Return the (X, Y) coordinate for the center point of the cell that contains the specified text.  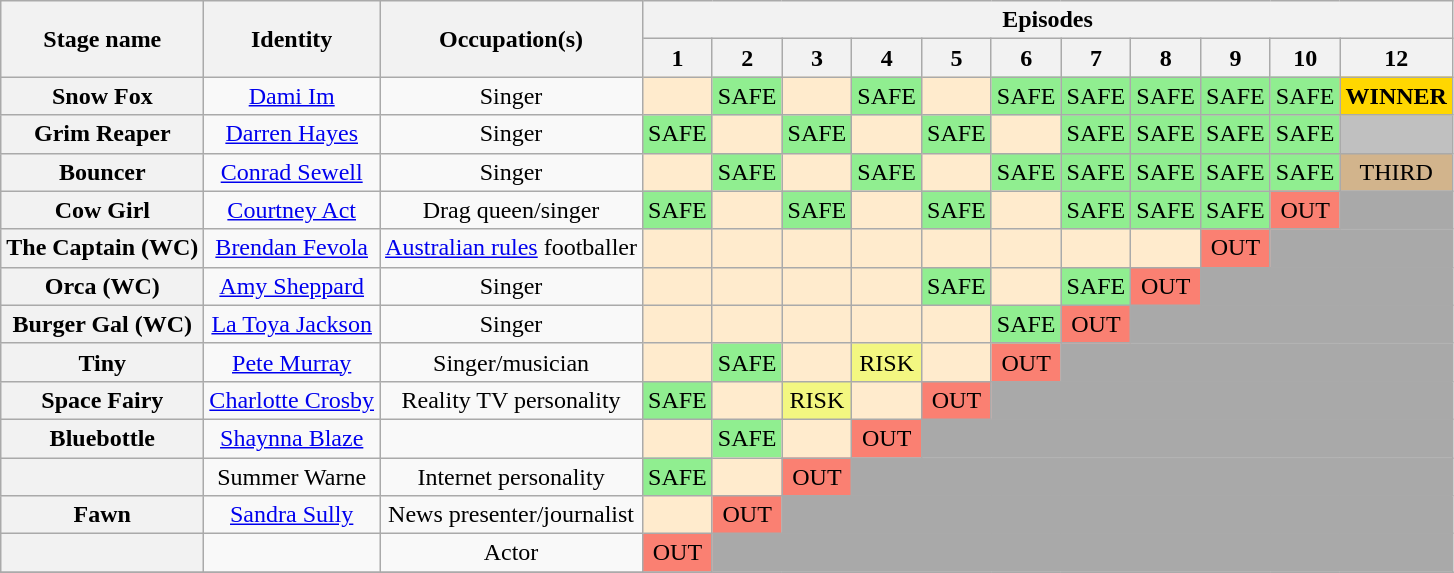
Fawn (102, 515)
Brendan Fevola (292, 248)
5 (957, 58)
Reality TV personality (512, 400)
Amy Sheppard (292, 286)
Space Fairy (102, 400)
Summer Warne (292, 477)
4 (887, 58)
Identity (292, 39)
Shaynna Blaze (292, 438)
3 (817, 58)
Sandra Sully (292, 515)
News presenter/journalist (512, 515)
10 (1305, 58)
Drag queen/singer (512, 210)
WINNER (1396, 96)
Tiny (102, 362)
6 (1026, 58)
9 (1236, 58)
Actor (512, 553)
Episodes (1048, 20)
Conrad Sewell (292, 172)
Internet personality (512, 477)
Occupation(s) (512, 39)
Orca (WC) (102, 286)
1 (678, 58)
2 (747, 58)
7 (1096, 58)
Bluebottle (102, 438)
8 (1166, 58)
Snow Fox (102, 96)
Grim Reaper (102, 134)
Singer/musician (512, 362)
Charlotte Crosby (292, 400)
Courtney Act (292, 210)
12 (1396, 58)
Australian rules footballer (512, 248)
Cow Girl (102, 210)
Darren Hayes (292, 134)
Pete Murray (292, 362)
Dami Im (292, 96)
THIRD (1396, 172)
Stage name (102, 39)
La Toya Jackson (292, 324)
Burger Gal (WC) (102, 324)
Bouncer (102, 172)
The Captain (WC) (102, 248)
